Pinpoint the cell where the given text exists, returning its (X, Y) midpoint coordinate. 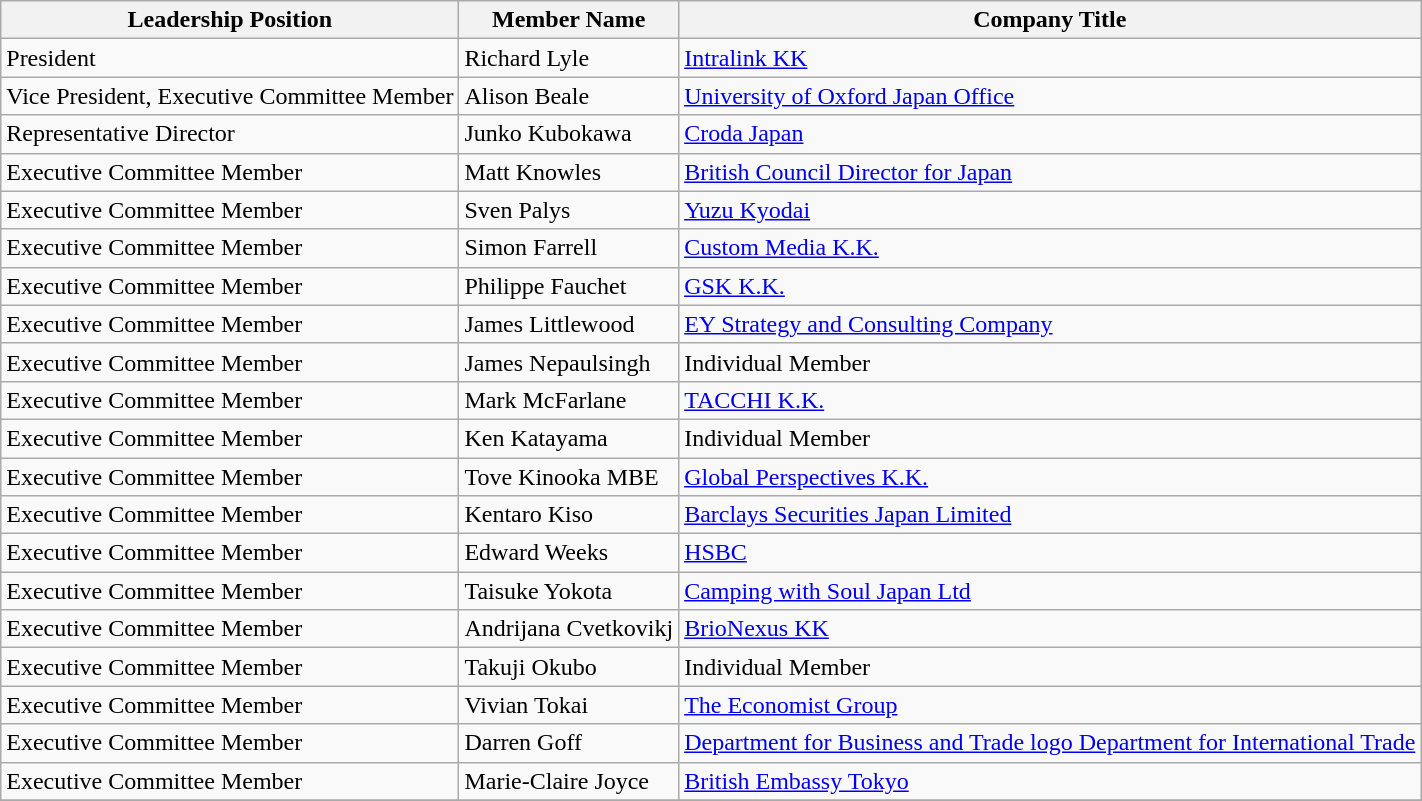
Edward Weeks (569, 553)
Philippe Fauchet (569, 286)
Simon Farrell (569, 248)
Ken Katayama (569, 438)
The Economist Group (1050, 705)
Marie-Claire Joyce (569, 781)
President (230, 58)
Vice President, Executive Committee Member (230, 96)
Yuzu Kyodai (1050, 210)
Leadership Position (230, 20)
British Embassy Tokyo (1050, 781)
Representative Director (230, 134)
British Council Director for Japan (1050, 172)
Croda Japan (1050, 134)
Richard Lyle (569, 58)
GSK K.K. (1050, 286)
Junko Kubokawa (569, 134)
Global Perspectives K.K. (1050, 477)
HSBC (1050, 553)
EY Strategy and Consulting Company (1050, 324)
BrioNexus KK (1050, 629)
Taisuke Yokota (569, 591)
Matt Knowles (569, 172)
Darren Goff (569, 743)
Sven Palys (569, 210)
University of Oxford Japan Office (1050, 96)
Vivian Tokai (569, 705)
Alison Beale (569, 96)
Tove Kinooka MBE (569, 477)
Member Name (569, 20)
Company Title (1050, 20)
Custom Media K.K. (1050, 248)
Andrijana Cvetkovikj (569, 629)
Camping with Soul Japan Ltd (1050, 591)
Barclays Securities Japan Limited (1050, 515)
James Nepaulsingh (569, 362)
Takuji Okubo (569, 667)
Kentaro Kiso (569, 515)
James Littlewood (569, 324)
Department for Business and Trade logo Department for International Trade (1050, 743)
Mark McFarlane (569, 400)
TACCHI K.K. (1050, 400)
Intralink KK (1050, 58)
